Identify which cell holds the provided text, then report its (X, Y) central coordinate. 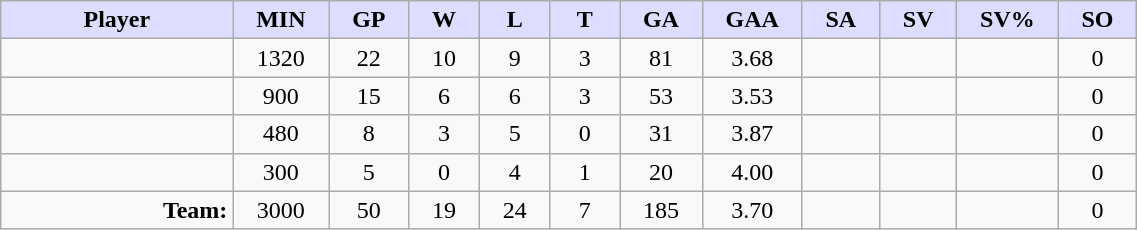
300 (281, 172)
SO (1098, 20)
900 (281, 96)
19 (444, 210)
7 (585, 210)
10 (444, 58)
GA (662, 20)
22 (369, 58)
4.00 (752, 172)
9 (514, 58)
3000 (281, 210)
3.87 (752, 134)
SV (918, 20)
20 (662, 172)
3.68 (752, 58)
3.70 (752, 210)
GP (369, 20)
T (585, 20)
81 (662, 58)
53 (662, 96)
Team: (117, 210)
L (514, 20)
1 (585, 172)
1320 (281, 58)
MIN (281, 20)
31 (662, 134)
4 (514, 172)
24 (514, 210)
GAA (752, 20)
185 (662, 210)
SV% (1008, 20)
3.53 (752, 96)
480 (281, 134)
15 (369, 96)
50 (369, 210)
Player (117, 20)
8 (369, 134)
SA (840, 20)
W (444, 20)
